Output the [x, y] coordinate of the center of the cell containing the given text.  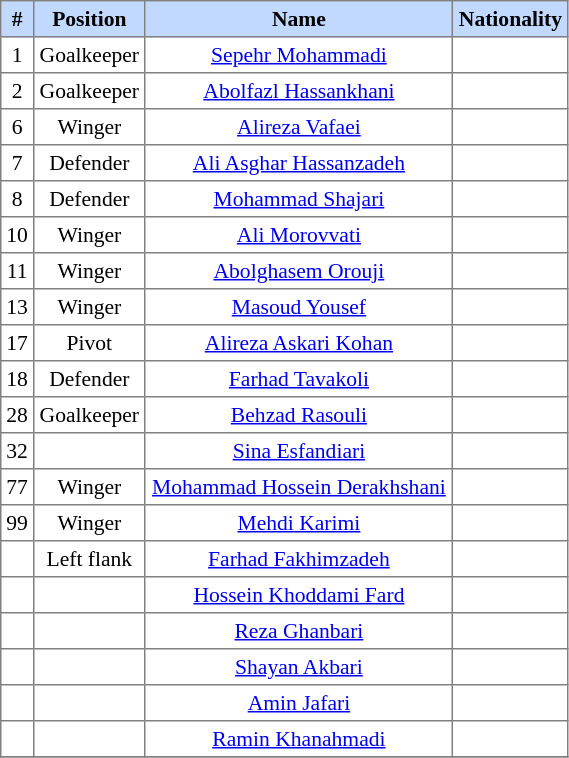
28 [18, 415]
Name [299, 19]
Farhad Fakhimzadeh [299, 559]
77 [18, 487]
10 [18, 235]
Alireza Askari Kohan [299, 343]
Hossein Khoddami Fard [299, 595]
Pivot [89, 343]
7 [18, 163]
Abolfazl Hassankhani [299, 91]
6 [18, 127]
Nationality [510, 19]
Mehdi Karimi [299, 523]
Farhad Tavakoli [299, 379]
11 [18, 271]
Ramin Khanahmadi [299, 739]
13 [18, 307]
Masoud Yousef [299, 307]
Amin Jafari [299, 703]
Reza Ghanbari [299, 631]
Left flank [89, 559]
Shayan Akbari [299, 667]
Abolghasem Orouji [299, 271]
Ali Morovvati [299, 235]
Position [89, 19]
Sina Esfandiari [299, 451]
17 [18, 343]
Mohammad Shajari [299, 199]
32 [18, 451]
Ali Asghar Hassanzadeh [299, 163]
Alireza Vafaei [299, 127]
Sepehr Mohammadi [299, 55]
Behzad Rasouli [299, 415]
1 [18, 55]
2 [18, 91]
18 [18, 379]
# [18, 19]
Mohammad Hossein Derakhshani [299, 487]
8 [18, 199]
99 [18, 523]
